From the cell containing the given text, extract its center point as [x, y] coordinate. 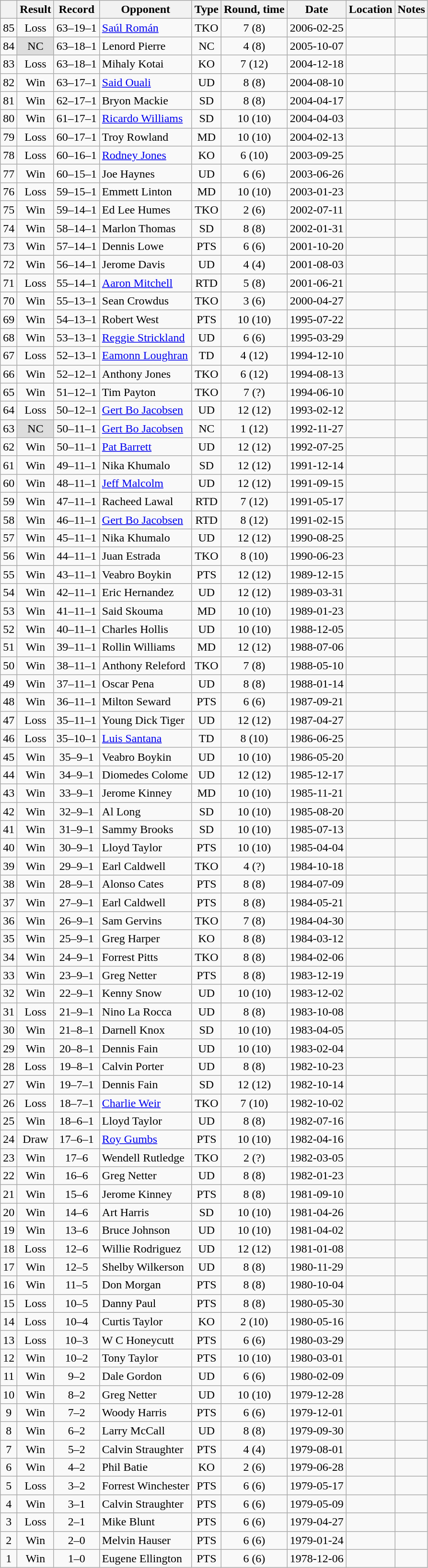
1991-12-14 [316, 465]
1989-03-31 [316, 593]
44 [9, 775]
19–7–1 [77, 1084]
10–4 [77, 1321]
2006-02-25 [316, 28]
53–13–1 [77, 338]
30–9–1 [77, 848]
21–9–1 [77, 1012]
1982-10-02 [316, 1103]
16 [9, 1285]
29 [9, 1048]
Nino La Rocca [146, 1012]
33–9–1 [77, 793]
1985-07-13 [316, 830]
Rodney Jones [146, 155]
76 [9, 192]
1979-06-28 [316, 1467]
60–17–1 [77, 137]
Eamonn Loughran [146, 356]
1983-04-05 [316, 1030]
29–9–1 [77, 866]
2004-02-13 [316, 137]
7–2 [77, 1413]
18 [9, 1249]
8 [9, 1431]
1 [9, 1558]
30 [9, 1030]
46 [9, 738]
1987-04-27 [316, 720]
1979-05-09 [316, 1504]
41 [9, 830]
Diomedes Colome [146, 775]
10–3 [77, 1340]
1–0 [77, 1558]
1995-07-22 [316, 319]
Al Long [146, 812]
2003-01-23 [316, 192]
39 [9, 866]
49 [9, 684]
1988-05-10 [316, 666]
Kenny Snow [146, 993]
Sean Crowdus [146, 301]
Forrest Pitts [146, 957]
3–2 [77, 1486]
1986-05-20 [316, 756]
4–2 [77, 1467]
7 [9, 1449]
1985-08-20 [316, 812]
1981-09-10 [316, 1194]
Wendell Rutledge [146, 1158]
52 [9, 629]
Curtis Taylor [146, 1321]
81 [9, 101]
1985-11-21 [316, 793]
Round, time [254, 10]
1980-11-29 [316, 1267]
31–9–1 [77, 830]
2–0 [77, 1540]
26–9–1 [77, 921]
16–6 [77, 1176]
Notes [411, 10]
Darnell Knox [146, 1030]
2005-10-07 [316, 46]
Roy Gumbs [146, 1139]
58 [9, 519]
1991-09-15 [316, 483]
48–11–1 [77, 483]
1984-04-30 [316, 921]
1985-12-17 [316, 775]
1992-07-25 [316, 447]
43 [9, 793]
77 [9, 173]
1980-03-01 [316, 1358]
17–6–1 [77, 1139]
Result [35, 10]
84 [9, 46]
1981-04-26 [316, 1212]
1984-05-21 [316, 902]
35 [9, 939]
1980-10-04 [316, 1285]
78 [9, 155]
Charlie Weir [146, 1103]
80 [9, 119]
Sam Gervins [146, 921]
Racheed Lawal [146, 501]
40 [9, 848]
4 (?) [254, 866]
24–9–1 [77, 957]
2003-06-26 [316, 173]
Type [206, 10]
9 [9, 1413]
Tony Taylor [146, 1358]
59 [9, 501]
1 (12) [254, 429]
8 (12) [254, 519]
2004-04-17 [316, 101]
1984-03-12 [316, 939]
4 (12) [254, 356]
1994-12-10 [316, 356]
70 [9, 301]
Reggie Strickland [146, 338]
1989-01-23 [316, 611]
Melvin Hauser [146, 1540]
11–5 [77, 1285]
Young Dick Tiger [146, 720]
1979-12-01 [316, 1413]
47 [9, 720]
1982-10-14 [316, 1084]
9–2 [77, 1376]
Said Ouali [146, 82]
Milton Seward [146, 702]
19 [9, 1230]
Forrest Winchester [146, 1486]
3–1 [77, 1504]
Dennis Lowe [146, 247]
63 [9, 429]
Dale Gordon [146, 1376]
22 [9, 1176]
33 [9, 975]
1982-07-16 [316, 1121]
Mike Blunt [146, 1522]
2003-09-25 [316, 155]
2 (?) [254, 1158]
2 (10) [254, 1321]
1982-10-23 [316, 1066]
Oscar Pena [146, 684]
Phil Batie [146, 1467]
1980-05-16 [316, 1321]
4 [9, 1504]
54 [9, 593]
82 [9, 82]
W C Honeycutt [146, 1340]
21–8–1 [77, 1030]
14–6 [77, 1212]
12–5 [77, 1267]
32 [9, 993]
15 [9, 1303]
Art Harris [146, 1212]
12 [9, 1358]
50–12–1 [77, 410]
1988-12-05 [316, 629]
52–13–1 [77, 356]
Emmett Linton [146, 192]
1979-01-24 [316, 1540]
18–7–1 [77, 1103]
24 [9, 1139]
68 [9, 338]
65 [9, 392]
26 [9, 1103]
45 [9, 756]
35–11–1 [77, 720]
38–11–1 [77, 666]
Willie Rodriguez [146, 1249]
5 [9, 1486]
15–6 [77, 1194]
60–15–1 [77, 173]
Date [316, 10]
23 [9, 1158]
25–9–1 [77, 939]
51–12–1 [77, 392]
17 [9, 1267]
1980-03-29 [316, 1340]
Anthony Releford [146, 666]
1979-05-17 [316, 1486]
1990-06-23 [316, 556]
56 [9, 556]
60–16–1 [77, 155]
1987-09-21 [316, 702]
10 [9, 1395]
79 [9, 137]
1981-04-02 [316, 1230]
1983-12-02 [316, 993]
7 (10) [254, 1103]
1982-03-05 [316, 1158]
1994-06-10 [316, 392]
1991-05-17 [316, 501]
49–11–1 [77, 465]
Juan Estrada [146, 556]
43–11–1 [77, 575]
1991-02-15 [316, 519]
Woody Harris [146, 1413]
1981-01-08 [316, 1249]
7 (?) [254, 392]
1980-05-30 [316, 1303]
48 [9, 702]
1988-07-06 [316, 647]
Bryon Mackie [146, 101]
Don Morgan [146, 1285]
23–9–1 [77, 975]
83 [9, 64]
6 [9, 1467]
35–9–1 [77, 756]
58–14–1 [77, 228]
59–15–1 [77, 192]
57–14–1 [77, 247]
1979-12-28 [316, 1395]
2–1 [77, 1522]
2002-01-31 [316, 228]
Jeff Malcolm [146, 483]
19–8–1 [77, 1066]
37–11–1 [77, 684]
55 [9, 575]
1994-08-13 [316, 374]
Calvin Porter [146, 1066]
71 [9, 283]
85 [9, 28]
63–19–1 [77, 28]
Eric Hernandez [146, 593]
10–2 [77, 1358]
6 (10) [254, 155]
Draw [35, 1139]
27 [9, 1084]
37 [9, 902]
67 [9, 356]
59–14–1 [77, 210]
21 [9, 1194]
54–13–1 [77, 319]
2 [9, 1540]
Ricardo Williams [146, 119]
75 [9, 210]
1985-04-04 [316, 848]
6 (12) [254, 374]
1992-11-27 [316, 429]
45–11–1 [77, 538]
1978-12-06 [316, 1558]
66 [9, 374]
69 [9, 319]
42 [9, 812]
Marlon Thomas [146, 228]
Pat Barrett [146, 447]
34–9–1 [77, 775]
2004-12-18 [316, 64]
1988-01-14 [316, 684]
61–17–1 [77, 119]
1979-04-27 [316, 1522]
Opponent [146, 10]
Record [77, 10]
42–11–1 [77, 593]
51 [9, 647]
Bruce Johnson [146, 1230]
55–13–1 [77, 301]
62 [9, 447]
57 [9, 538]
72 [9, 265]
1979-08-01 [316, 1449]
1990-08-25 [316, 538]
Greg Harper [146, 939]
34 [9, 957]
41–11–1 [77, 611]
Danny Paul [146, 1303]
1993-02-12 [316, 410]
8–2 [77, 1395]
Luis Santana [146, 738]
1982-01-23 [316, 1176]
39–11–1 [77, 647]
36–11–1 [77, 702]
20 [9, 1212]
74 [9, 228]
56–14–1 [77, 265]
2004-04-03 [316, 119]
1983-10-08 [316, 1012]
22–9–1 [77, 993]
Larry McCall [146, 1431]
62–17–1 [77, 101]
1984-02-06 [316, 957]
61 [9, 465]
1980-02-09 [316, 1376]
Joe Haynes [146, 173]
1984-10-18 [316, 866]
1984-07-09 [316, 884]
46–11–1 [77, 519]
2001-06-21 [316, 283]
32–9–1 [77, 812]
13–6 [77, 1230]
Ed Lee Humes [146, 210]
Mihaly Kotai [146, 64]
17–6 [77, 1158]
Troy Rowland [146, 137]
40–11–1 [77, 629]
52–12–1 [77, 374]
25 [9, 1121]
1983-02-04 [316, 1048]
Charles Hollis [146, 629]
Lenord Pierre [146, 46]
2001-08-03 [316, 265]
2004-08-10 [316, 82]
Jerome Davis [146, 265]
13 [9, 1340]
6–2 [77, 1431]
28 [9, 1066]
Alonso Cates [146, 884]
1986-06-25 [316, 738]
1979-09-30 [316, 1431]
31 [9, 1012]
1982-04-16 [316, 1139]
35–10–1 [77, 738]
5 (8) [254, 283]
4 (8) [254, 46]
11 [9, 1376]
27–9–1 [77, 902]
36 [9, 921]
50 [9, 666]
1989-12-15 [316, 575]
Shelby Wilkerson [146, 1267]
Robert West [146, 319]
Sammy Brooks [146, 830]
Anthony Jones [146, 374]
28–9–1 [77, 884]
12–6 [77, 1249]
3 (6) [254, 301]
18–6–1 [77, 1121]
10–5 [77, 1303]
Tim Payton [146, 392]
38 [9, 884]
Saúl Román [146, 28]
Aaron Mitchell [146, 283]
Rollin Williams [146, 647]
Said Skouma [146, 611]
3 [9, 1522]
63–17–1 [77, 82]
2001-10-20 [316, 247]
55–14–1 [77, 283]
53 [9, 611]
44–11–1 [77, 556]
47–11–1 [77, 501]
14 [9, 1321]
1995-03-29 [316, 338]
20–8–1 [77, 1048]
64 [9, 410]
73 [9, 247]
Eugene Ellington [146, 1558]
2002-07-11 [316, 210]
1983-12-19 [316, 975]
5–2 [77, 1449]
Location [370, 10]
2000-04-27 [316, 301]
60 [9, 483]
